Return [X, Y] of the center of cell containing provided text 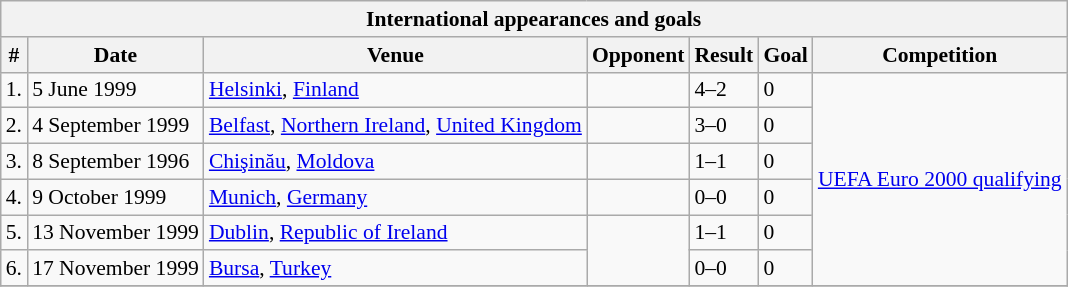
3–0 [724, 126]
13 November 1999 [116, 233]
Competition [940, 55]
Bursa, Turkey [396, 269]
1. [14, 90]
UEFA Euro 2000 qualifying [940, 179]
Goal [786, 55]
9 October 1999 [116, 197]
Venue [396, 55]
Result [724, 55]
17 November 1999 [116, 269]
4 September 1999 [116, 126]
6. [14, 269]
8 September 1996 [116, 162]
Date [116, 55]
# [14, 55]
Helsinki, Finland [396, 90]
Dublin, Republic of Ireland [396, 233]
5. [14, 233]
3. [14, 162]
4–2 [724, 90]
Opponent [638, 55]
Belfast, Northern Ireland, United Kingdom [396, 126]
4. [14, 197]
5 June 1999 [116, 90]
Munich, Germany [396, 197]
International appearances and goals [534, 19]
Chişinău, Moldova [396, 162]
2. [14, 126]
